Identify which cell holds the provided text, then report its (x, y) central coordinate. 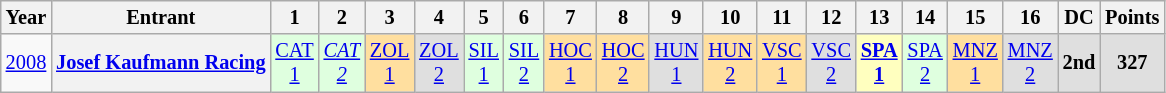
5 (484, 17)
9 (676, 17)
2008 (26, 63)
SIL2 (524, 63)
SPA2 (924, 63)
HOC1 (570, 63)
327 (1132, 63)
7 (570, 17)
8 (624, 17)
VSC1 (782, 63)
6 (524, 17)
12 (830, 17)
SIL1 (484, 63)
2 (342, 17)
CAT2 (342, 63)
Year (26, 17)
HOC2 (624, 63)
ZOL1 (390, 63)
1 (294, 17)
CAT1 (294, 63)
15 (976, 17)
2nd (1080, 63)
16 (1030, 17)
MNZ1 (976, 63)
13 (880, 17)
Entrant (160, 17)
4 (438, 17)
MNZ2 (1030, 63)
Josef Kaufmann Racing (160, 63)
11 (782, 17)
14 (924, 17)
HUN2 (730, 63)
3 (390, 17)
Points (1132, 17)
VSC2 (830, 63)
HUN1 (676, 63)
DC (1080, 17)
SPA1 (880, 63)
10 (730, 17)
ZOL2 (438, 63)
